Detect which cell encompasses the target text, then output its (X, Y) center coordinate. 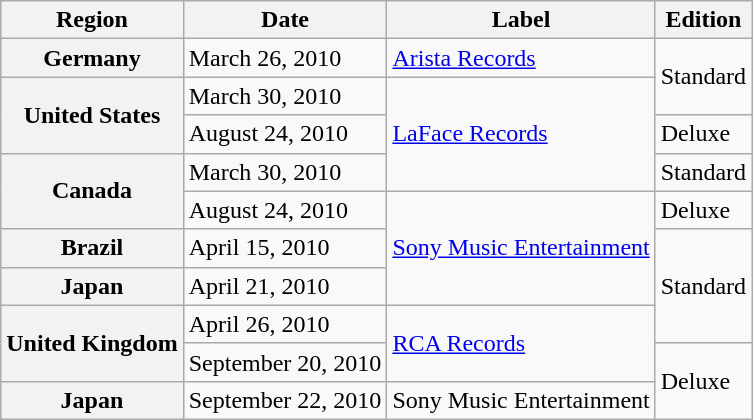
April 15, 2010 (285, 248)
Region (92, 20)
United States (92, 115)
United Kingdom (92, 343)
Label (521, 20)
Canada (92, 191)
April 26, 2010 (285, 324)
LaFace Records (521, 134)
April 21, 2010 (285, 286)
Arista Records (521, 58)
Date (285, 20)
Germany (92, 58)
Edition (703, 20)
March 26, 2010 (285, 58)
Brazil (92, 248)
September 22, 2010 (285, 400)
RCA Records (521, 343)
September 20, 2010 (285, 362)
